Return [X, Y] of the center of cell containing provided text 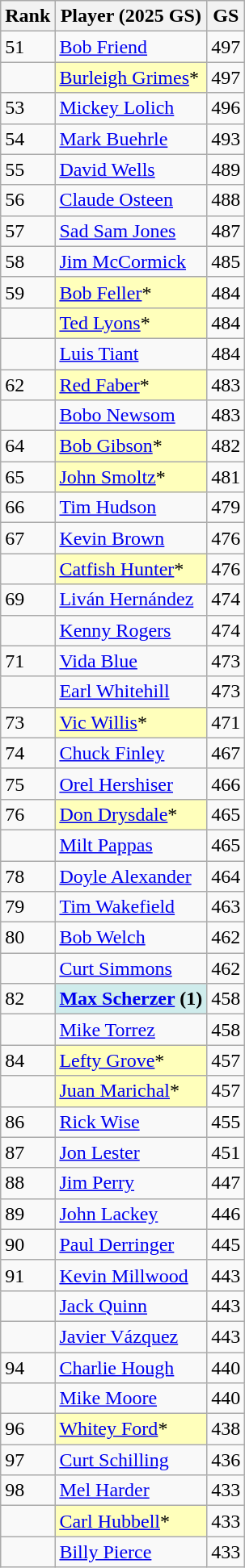
58 [27, 261]
482 [226, 446]
75 [27, 784]
84 [27, 1060]
54 [27, 139]
Mike Moore [131, 1399]
Mike Torrez [131, 1030]
487 [226, 231]
Javier Vázquez [131, 1336]
78 [27, 876]
Lefty Grove* [131, 1060]
66 [27, 508]
Kevin Brown [131, 538]
Chuck Finley [131, 753]
94 [27, 1368]
Bob Feller* [131, 292]
489 [226, 169]
Mickey Lolich [131, 108]
65 [27, 477]
53 [27, 108]
97 [27, 1460]
466 [226, 784]
446 [226, 1214]
57 [27, 231]
Whitey Ford* [131, 1429]
71 [27, 661]
464 [226, 876]
73 [27, 722]
Claude Osteen [131, 200]
Mel Harder [131, 1491]
Bob Welch [131, 938]
Sad Sam Jones [131, 231]
Juan Marichal* [131, 1091]
Curt Simmons [131, 968]
471 [226, 722]
Vida Blue [131, 661]
451 [226, 1152]
64 [27, 446]
82 [27, 999]
Ted Lyons* [131, 323]
87 [27, 1152]
Liván Hernández [131, 600]
Earl Whitehill [131, 692]
455 [226, 1122]
Paul Derringer [131, 1244]
493 [226, 139]
98 [27, 1491]
Bobo Newsom [131, 416]
91 [27, 1275]
Burleigh Grimes* [131, 77]
88 [27, 1183]
David Wells [131, 169]
479 [226, 508]
447 [226, 1183]
438 [226, 1429]
Max Scherzer (1) [131, 999]
62 [27, 385]
89 [27, 1214]
467 [226, 753]
Kevin Millwood [131, 1275]
Orel Hershiser [131, 784]
Luis Tiant [131, 353]
436 [226, 1460]
Curt Schilling [131, 1460]
55 [27, 169]
Charlie Hough [131, 1368]
56 [27, 200]
445 [226, 1244]
GS [226, 16]
Tim Wakefield [131, 907]
Rick Wise [131, 1122]
Bob Friend [131, 47]
Player (2025 GS) [131, 16]
86 [27, 1122]
Billy Pierce [131, 1552]
481 [226, 477]
Bob Gibson* [131, 446]
Jack Quinn [131, 1306]
Catfish Hunter* [131, 569]
96 [27, 1429]
59 [27, 292]
90 [27, 1244]
485 [226, 261]
Jim Perry [131, 1183]
Tim Hudson [131, 508]
Carl Hubbell* [131, 1521]
67 [27, 538]
Jim McCormick [131, 261]
Doyle Alexander [131, 876]
69 [27, 600]
496 [226, 108]
John Lackey [131, 1214]
76 [27, 814]
Mark Buehrle [131, 139]
488 [226, 200]
Red Faber* [131, 385]
Milt Pappas [131, 845]
80 [27, 938]
79 [27, 907]
Vic Willis* [131, 722]
74 [27, 753]
Kenny Rogers [131, 630]
51 [27, 47]
Jon Lester [131, 1152]
John Smoltz* [131, 477]
Don Drysdale* [131, 814]
463 [226, 907]
Rank [27, 16]
